Locate the cell with the specified text and output its [x, y] center coordinate. 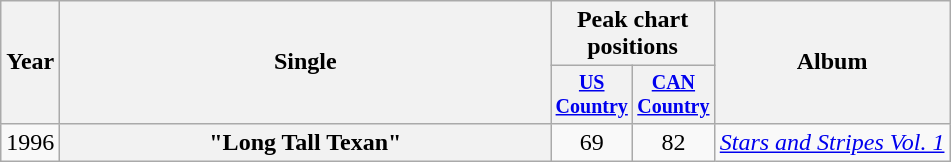
Year [30, 62]
US Country [592, 94]
82 [674, 142]
"Long Tall Texan" [306, 142]
69 [592, 142]
Stars and Stripes Vol. 1 [832, 142]
Single [306, 62]
CAN Country [674, 94]
1996 [30, 142]
Peak chart positions [632, 34]
Album [832, 62]
